Detect which cell encompasses the target text, then output its (X, Y) center coordinate. 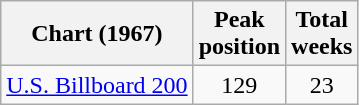
Chart (1967) (97, 34)
U.S. Billboard 200 (97, 85)
Peakposition (239, 34)
Totalweeks (322, 34)
23 (322, 85)
129 (239, 85)
